Pinpoint the cell where the given text exists, returning its [x, y] midpoint coordinate. 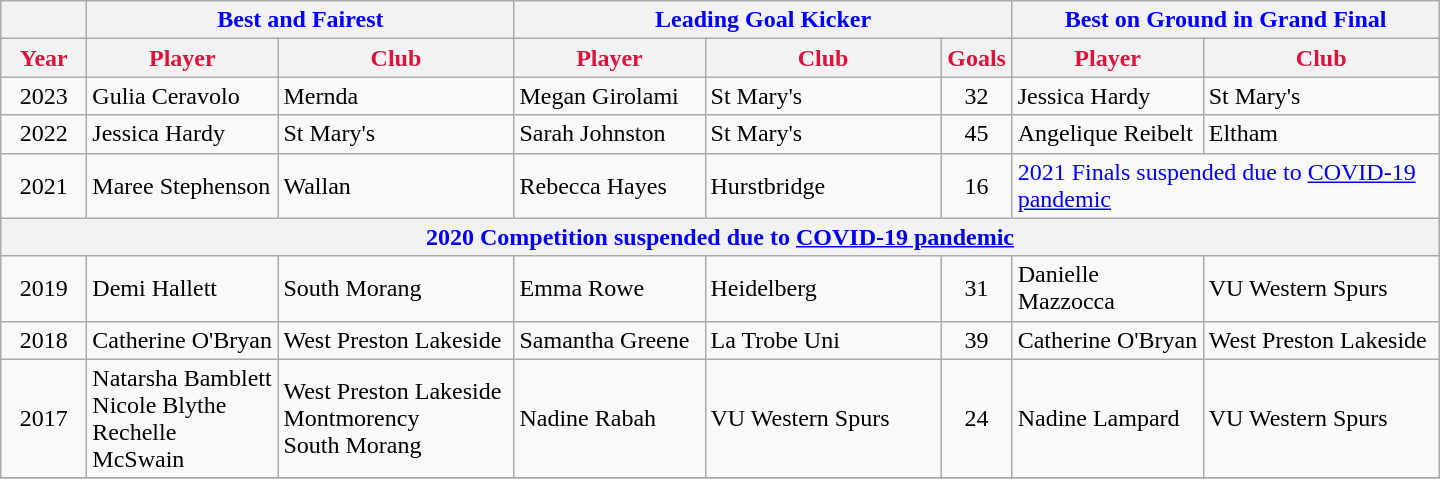
Mernda [396, 96]
31 [976, 288]
2017 [44, 418]
Sarah Johnston [610, 134]
Hurstbridge [823, 186]
South Morang [396, 288]
Natarsha BamblettNicole BlytheRechelle McSwain [182, 418]
Wallan [396, 186]
24 [976, 418]
Maree Stephenson [182, 186]
Emma Rowe [610, 288]
2022 [44, 134]
Rebecca Hayes [610, 186]
Goals [976, 58]
Year [44, 58]
La Trobe Uni [823, 340]
Leading Goal Kicker [763, 20]
2019 [44, 288]
Best and Fairest [300, 20]
16 [976, 186]
2021 Finals suspended due to COVID-19 pandemic [1226, 186]
39 [976, 340]
2021 [44, 186]
Danielle Mazzocca [1108, 288]
Nadine Rabah [610, 418]
Demi Hallett [182, 288]
45 [976, 134]
2018 [44, 340]
32 [976, 96]
Heidelberg [823, 288]
Best on Ground in Grand Final [1226, 20]
Angelique Reibelt [1108, 134]
West Preston LakesideMontmorencySouth Morang [396, 418]
Megan Girolami [610, 96]
2023 [44, 96]
Nadine Lampard [1108, 418]
Samantha Greene [610, 340]
Gulia Ceravolo [182, 96]
2020 Competition suspended due to COVID-19 pandemic [720, 237]
Eltham [1321, 134]
